Determine the (x, y) coordinate at the center of the cell enclosing the given text.  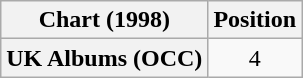
UK Albums (OCC) (104, 58)
Chart (1998) (104, 20)
4 (255, 58)
Position (255, 20)
